Locate the cell with the specified text and output its (X, Y) center coordinate. 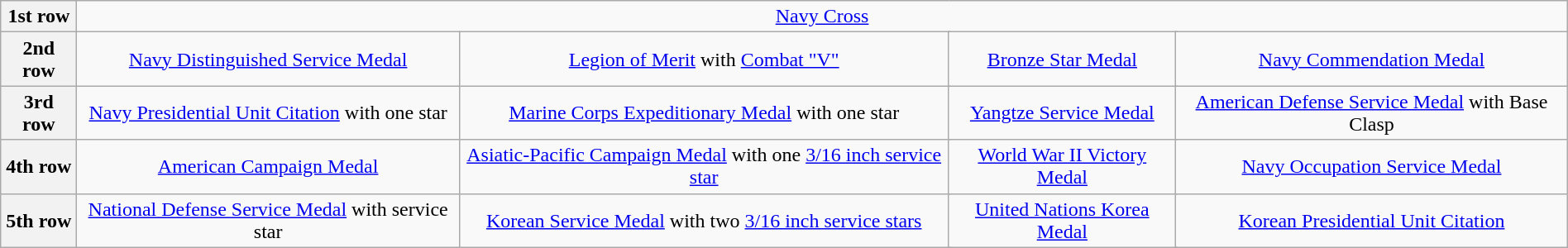
National Defense Service Medal with service star (268, 220)
Asiatic-Pacific Campaign Medal with one 3/16 inch service star (704, 167)
1st row (39, 17)
United Nations Korea Medal (1062, 220)
Navy Commendation Medal (1372, 60)
Yangtze Service Medal (1062, 112)
Korean Service Medal with two 3/16 inch service stars (704, 220)
Navy Occupation Service Medal (1372, 167)
2nd row (39, 60)
5th row (39, 220)
3rd row (39, 112)
American Defense Service Medal with Base Clasp (1372, 112)
Navy Distinguished Service Medal (268, 60)
Navy Presidential Unit Citation with one star (268, 112)
Marine Corps Expeditionary Medal with one star (704, 112)
4th row (39, 167)
World War II Victory Medal (1062, 167)
Navy Cross (822, 17)
Korean Presidential Unit Citation (1372, 220)
American Campaign Medal (268, 167)
Bronze Star Medal (1062, 60)
Legion of Merit with Combat "V" (704, 60)
